Locate the cell with the specified text and output its (X, Y) center coordinate. 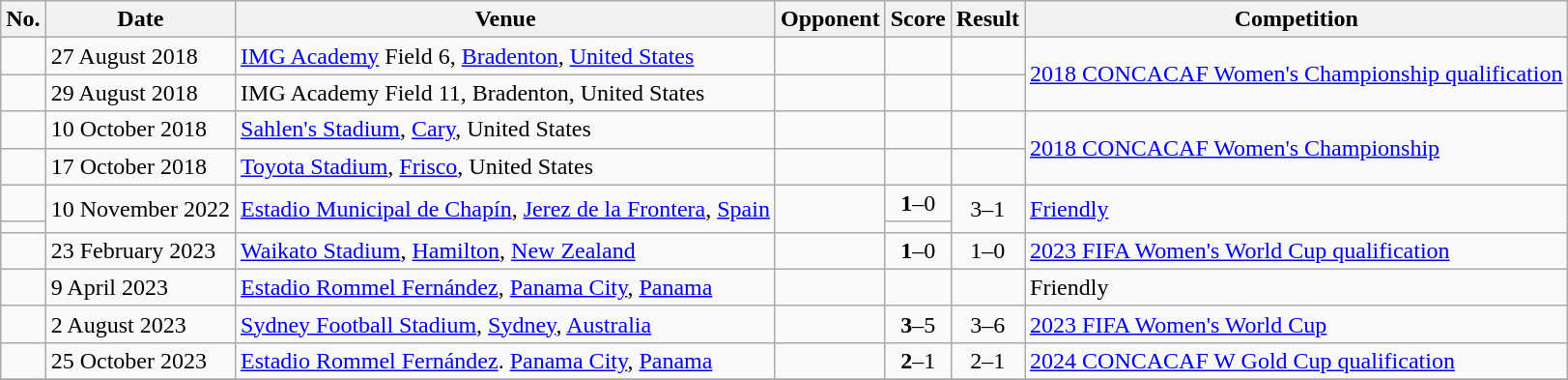
Toyota Stadium, Frisco, United States (506, 166)
IMG Academy Field 6, Bradenton, United States (506, 56)
IMG Academy Field 11, Bradenton, United States (506, 93)
Result (987, 19)
10 November 2022 (140, 209)
Date (140, 19)
29 August 2018 (140, 93)
2018 CONCACAF Women's Championship qualification (1297, 74)
25 October 2023 (140, 361)
Estadio Rommel Fernández. Panama City, Panama (506, 361)
3–6 (987, 324)
Waikato Stadium, Hamilton, New Zealand (506, 250)
2023 FIFA Women's World Cup (1297, 324)
2018 CONCACAF Women's Championship (1297, 148)
2024 CONCACAF W Gold Cup qualification (1297, 361)
No. (23, 19)
3–1 (987, 209)
Sydney Football Stadium, Sydney, Australia (506, 324)
Estadio Municipal de Chapín, Jerez de la Frontera, Spain (506, 209)
2023 FIFA Women's World Cup qualification (1297, 250)
3–5 (918, 324)
23 February 2023 (140, 250)
Venue (506, 19)
10 October 2018 (140, 130)
Score (918, 19)
17 October 2018 (140, 166)
27 August 2018 (140, 56)
Competition (1297, 19)
2 August 2023 (140, 324)
Opponent (830, 19)
Estadio Rommel Fernández, Panama City, Panama (506, 287)
9 April 2023 (140, 287)
Sahlen's Stadium, Cary, United States (506, 130)
